Search for the cell housing the specified text and yield its [X, Y] center coordinate. 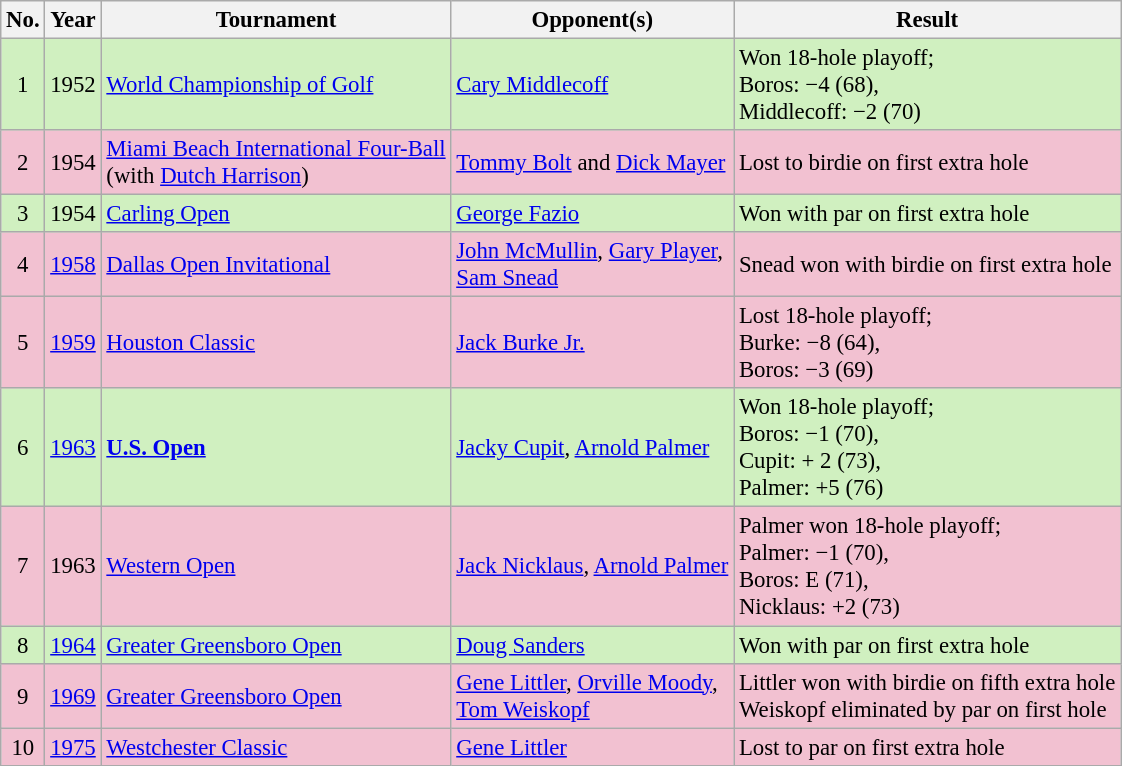
9 [23, 696]
Snead won with birdie on first extra hole [928, 264]
1964 [73, 645]
John McMullin, Gary Player, Sam Snead [592, 264]
Tommy Bolt and Dick Mayer [592, 162]
Opponent(s) [592, 20]
Doug Sanders [592, 645]
2 [23, 162]
1969 [73, 696]
Year [73, 20]
Tournament [276, 20]
Cary Middlecoff [592, 85]
Result [928, 20]
Jack Nicklaus, Arnold Palmer [592, 566]
U.S. Open [276, 448]
1952 [73, 85]
Houston Classic [276, 343]
1 [23, 85]
1959 [73, 343]
Westchester Classic [276, 747]
1958 [73, 264]
Palmer won 18-hole playoff;Palmer: −1 (70),Boros: E (71),Nicklaus: +2 (73) [928, 566]
Gene Littler, Orville Moody, Tom Weiskopf [592, 696]
Littler won with birdie on fifth extra holeWeiskopf eliminated by par on first hole [928, 696]
No. [23, 20]
Gene Littler [592, 747]
Carling Open [276, 214]
World Championship of Golf [276, 85]
4 [23, 264]
6 [23, 448]
Jack Burke Jr. [592, 343]
Miami Beach International Four-Ball(with Dutch Harrison) [276, 162]
George Fazio [592, 214]
Lost to birdie on first extra hole [928, 162]
Won 18-hole playoff;Boros: −4 (68),Middlecoff: −2 (70) [928, 85]
10 [23, 747]
1975 [73, 747]
Lost 18-hole playoff;Burke: −8 (64),Boros: −3 (69) [928, 343]
8 [23, 645]
7 [23, 566]
Dallas Open Invitational [276, 264]
Lost to par on first extra hole [928, 747]
Western Open [276, 566]
5 [23, 343]
Won 18-hole playoff;Boros: −1 (70),Cupit: + 2 (73),Palmer: +5 (76) [928, 448]
3 [23, 214]
Jacky Cupit, Arnold Palmer [592, 448]
